Capture the cell that displays the provided text and extract its [x, y] central coordinate. 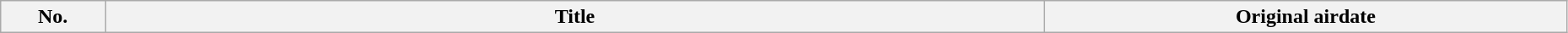
No. [53, 17]
Original airdate [1306, 17]
Title [574, 17]
